Identify which cell holds the provided text, then report its (X, Y) central coordinate. 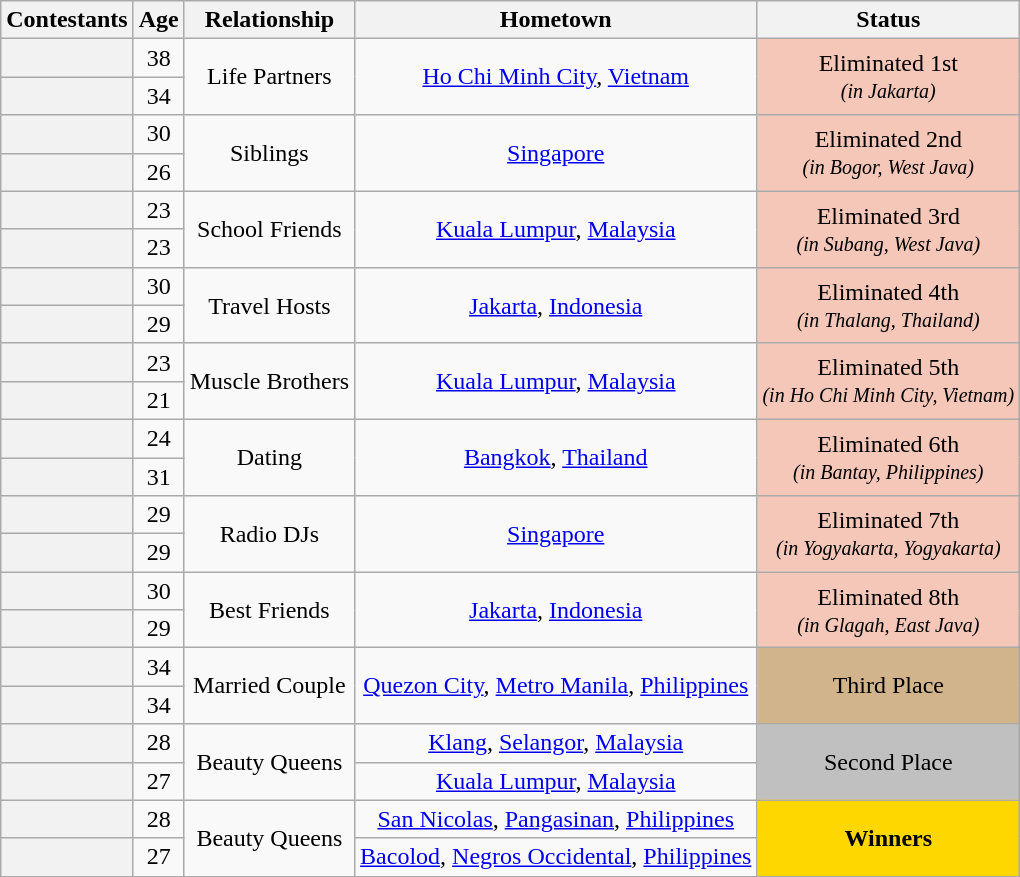
Eliminated 1st(in Jakarta) (888, 77)
26 (158, 172)
School Friends (269, 229)
Radio DJs (269, 534)
31 (158, 477)
Third Place (888, 686)
Dating (269, 457)
Bacolod, Negros Occidental, Philippines (556, 857)
Eliminated 2nd(in Bogor, West Java) (888, 153)
Married Couple (269, 686)
Bangkok, Thailand (556, 457)
Ho Chi Minh City, Vietnam (556, 77)
Relationship (269, 20)
Quezon City, Metro Manila, Philippines (556, 686)
Life Partners (269, 77)
24 (158, 438)
Contestants (67, 20)
Second Place (888, 762)
Eliminated 7th(in Yogyakarta, Yogyakarta) (888, 534)
Status (888, 20)
Best Friends (269, 610)
38 (158, 58)
Winners (888, 838)
Eliminated 3rd(in Subang, West Java) (888, 229)
Age (158, 20)
Klang, Selangor, Malaysia (556, 743)
San Nicolas, Pangasinan, Philippines (556, 819)
Muscle Brothers (269, 381)
Eliminated 4th(in Thalang, Thailand) (888, 305)
Eliminated 6th(in Bantay, Philippines) (888, 457)
Eliminated 8th(in Glagah, East Java) (888, 610)
Hometown (556, 20)
Siblings (269, 153)
21 (158, 400)
Eliminated 5th(in Ho Chi Minh City, Vietnam) (888, 381)
Travel Hosts (269, 305)
